Return the (X, Y) coordinate for the center point of the cell that contains the specified text.  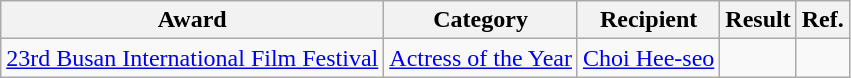
Result (758, 20)
23rd Busan International Film Festival (192, 58)
Recipient (648, 20)
Ref. (822, 20)
Actress of the Year (481, 58)
Award (192, 20)
Choi Hee-seo (648, 58)
Category (481, 20)
